Return (x, y) of the center of cell containing provided text 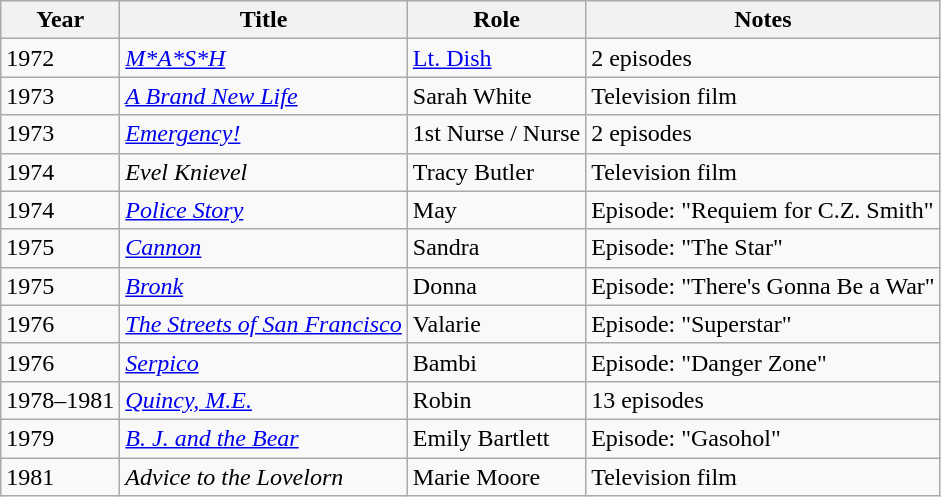
13 episodes (764, 400)
Episode: "Gasohol" (764, 438)
1st Nurse / Nurse (496, 134)
Bambi (496, 362)
Notes (764, 20)
Emergency! (264, 134)
Advice to the Lovelorn (264, 477)
Evel Knievel (264, 172)
Title (264, 20)
Police Story (264, 210)
Quincy, M.E. (264, 400)
Episode: "Requiem for C.Z. Smith" (764, 210)
1979 (60, 438)
Robin (496, 400)
Episode: "There's Gonna Be a War" (764, 286)
1978–1981 (60, 400)
B. J. and the Bear (264, 438)
Marie Moore (496, 477)
Serpico (264, 362)
Sarah White (496, 96)
1972 (60, 58)
Episode: "The Star" (764, 248)
Tracy Butler (496, 172)
Role (496, 20)
Emily Bartlett (496, 438)
Cannon (264, 248)
The Streets of San Francisco (264, 324)
Year (60, 20)
Valarie (496, 324)
May (496, 210)
Episode: "Danger Zone" (764, 362)
Episode: "Superstar" (764, 324)
Lt. Dish (496, 58)
1981 (60, 477)
A Brand New Life (264, 96)
M*A*S*H (264, 58)
Donna (496, 286)
Bronk (264, 286)
Sandra (496, 248)
